Scan for the cell matching the given text and deliver its (X, Y) coordinate at center. 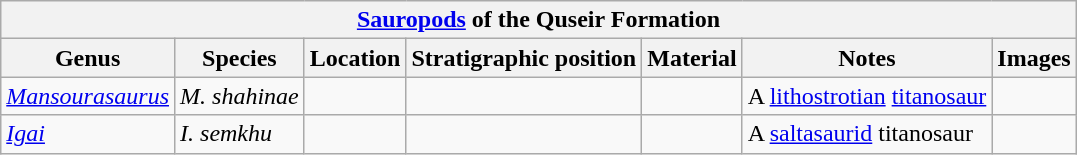
M. shahinae (240, 96)
Genus (88, 58)
Location (355, 58)
Material (692, 58)
Species (240, 58)
Igai (88, 134)
Images (1034, 58)
Notes (867, 58)
A saltasaurid titanosaur (867, 134)
Stratigraphic position (524, 58)
Mansourasaurus (88, 96)
I. semkhu (240, 134)
Sauropods of the Quseir Formation (538, 20)
A lithostrotian titanosaur (867, 96)
